Extract the [X, Y] coordinate from the center of the cell holding the provided text.  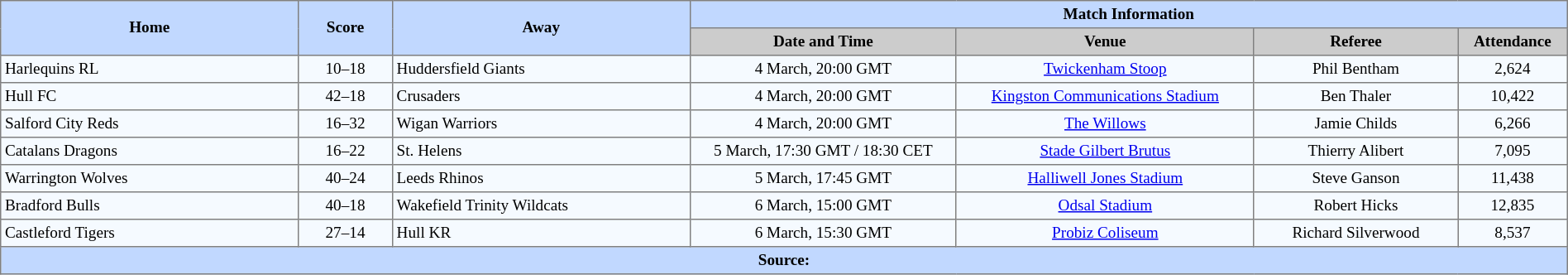
Phil Bentham [1355, 70]
Halliwell Jones Stadium [1105, 179]
Catalans Dragons [150, 151]
Hull FC [150, 96]
Odsal Stadium [1105, 205]
5 March, 17:45 GMT [823, 179]
Stade Gilbert Brutus [1105, 151]
7,095 [1513, 151]
11,438 [1513, 179]
Home [150, 28]
Ben Thaler [1355, 96]
Match Information [1128, 15]
Thierry Alibert [1355, 151]
40–24 [346, 179]
Richard Silverwood [1355, 234]
6 March, 15:30 GMT [823, 234]
40–18 [346, 205]
Probiz Coliseum [1105, 234]
St. Helens [541, 151]
5 March, 17:30 GMT / 18:30 CET [823, 151]
Referee [1355, 41]
16–22 [346, 151]
Venue [1105, 41]
Salford City Reds [150, 124]
Score [346, 28]
Steve Ganson [1355, 179]
Wakefield Trinity Wildcats [541, 205]
Warrington Wolves [150, 179]
16–32 [346, 124]
Jamie Childs [1355, 124]
Harlequins RL [150, 70]
Crusaders [541, 96]
8,537 [1513, 234]
10–18 [346, 70]
42–18 [346, 96]
6,266 [1513, 124]
Twickenham Stoop [1105, 70]
Source: [784, 260]
Date and Time [823, 41]
Attendance [1513, 41]
2,624 [1513, 70]
The Willows [1105, 124]
Robert Hicks [1355, 205]
6 March, 15:00 GMT [823, 205]
Away [541, 28]
10,422 [1513, 96]
12,835 [1513, 205]
Leeds Rhinos [541, 179]
Castleford Tigers [150, 234]
Kingston Communications Stadium [1105, 96]
27–14 [346, 234]
Bradford Bulls [150, 205]
Wigan Warriors [541, 124]
Hull KR [541, 234]
Huddersfield Giants [541, 70]
